Output the (X, Y) coordinate of the center of the cell containing the given text.  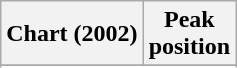
Peakposition (189, 34)
Chart (2002) (72, 34)
